Find where the given text appears and provide that cell's center as [x, y] coordinate. 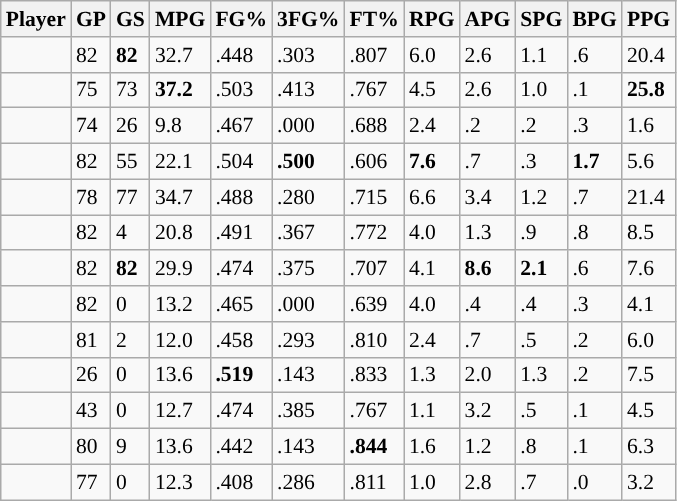
.9 [541, 233]
2.8 [488, 482]
.408 [241, 482]
.688 [374, 126]
.491 [241, 233]
RPG [432, 19]
21.4 [648, 197]
29.9 [180, 269]
.503 [241, 90]
.0 [594, 482]
.833 [374, 375]
34.7 [180, 197]
.772 [374, 233]
.500 [308, 162]
.293 [308, 340]
12.7 [180, 411]
.442 [241, 447]
GS [130, 19]
3.4 [488, 197]
MPG [180, 19]
.488 [241, 197]
6.3 [648, 447]
8.5 [648, 233]
.303 [308, 55]
55 [130, 162]
.286 [308, 482]
.375 [308, 269]
.519 [241, 375]
BPG [594, 19]
.807 [374, 55]
2.1 [541, 269]
.465 [241, 304]
12.3 [180, 482]
Player [36, 19]
.385 [308, 411]
75 [91, 90]
32.7 [180, 55]
APG [488, 19]
.639 [374, 304]
37.2 [180, 90]
25.8 [648, 90]
13.2 [180, 304]
.413 [308, 90]
FG% [241, 19]
.707 [374, 269]
GP [91, 19]
12.0 [180, 340]
6.6 [432, 197]
74 [91, 126]
3FG% [308, 19]
20.4 [648, 55]
80 [91, 447]
.606 [374, 162]
9.8 [180, 126]
PPG [648, 19]
.280 [308, 197]
.810 [374, 340]
81 [91, 340]
.367 [308, 233]
4 [130, 233]
FT% [374, 19]
9 [130, 447]
SPG [541, 19]
.844 [374, 447]
20.8 [180, 233]
.715 [374, 197]
.811 [374, 482]
.448 [241, 55]
.504 [241, 162]
.467 [241, 126]
2 [130, 340]
8.6 [488, 269]
5.6 [648, 162]
2.0 [488, 375]
43 [91, 411]
7.5 [648, 375]
22.1 [180, 162]
78 [91, 197]
73 [130, 90]
1.7 [594, 162]
.458 [241, 340]
